Return the (X, Y) coordinate for the center point of the cell that contains the specified text.  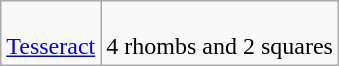
Tesseract (51, 34)
4 rhombs and 2 squares (220, 34)
